Detect which cell encompasses the target text, then output its (X, Y) center coordinate. 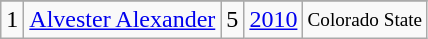
Alvester Alexander (122, 20)
2010 (274, 20)
Colorado State (365, 20)
5 (232, 20)
1 (12, 20)
